Find where the given text appears and provide that cell's center as (X, Y) coordinate. 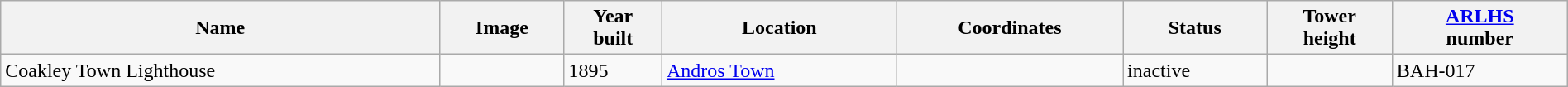
inactive (1195, 70)
Coordinates (1009, 28)
Andros Town (779, 70)
Name (220, 28)
ARLHSnumber (1480, 28)
Image (502, 28)
Coakley Town Lighthouse (220, 70)
1895 (613, 70)
Location (779, 28)
Yearbuilt (613, 28)
Towerheight (1330, 28)
BAH-017 (1480, 70)
Status (1195, 28)
